Find where the given text appears and provide that cell's center as (X, Y) coordinate. 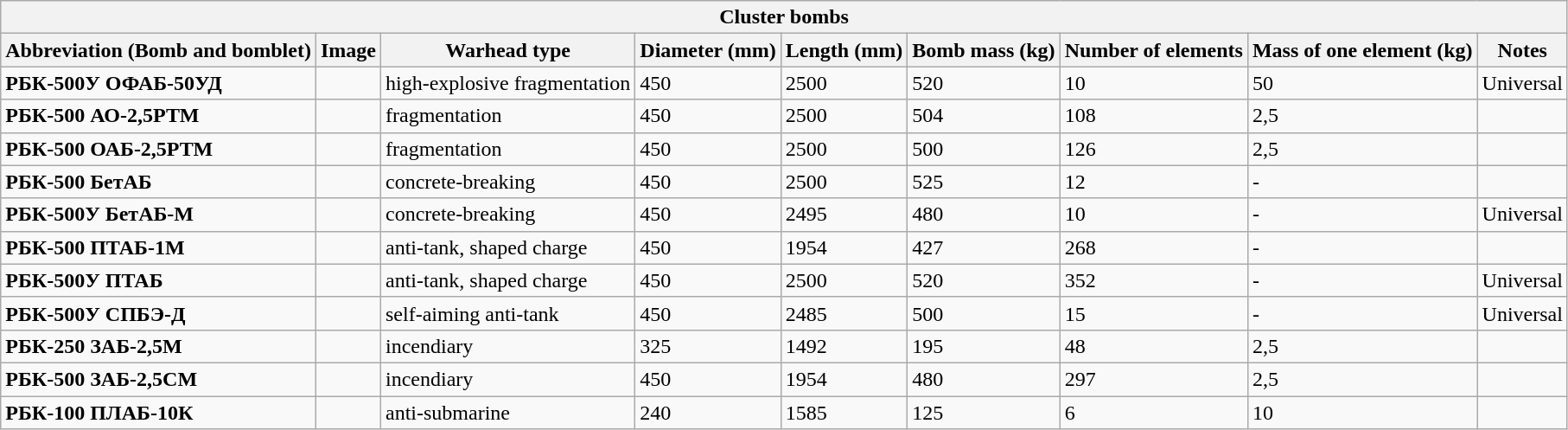
48 (1153, 346)
15 (1153, 313)
240 (709, 413)
anti-submarine (507, 413)
12 (1153, 182)
352 (1153, 280)
Warhead type (507, 50)
125 (984, 413)
2485 (844, 313)
126 (1153, 149)
РБК-500 ОАБ-2,5РТМ (159, 149)
1492 (844, 346)
195 (984, 346)
Length (mm) (844, 50)
Notes (1522, 50)
Cluster bombs (785, 17)
427 (984, 247)
6 (1153, 413)
РБК-100 ПЛАБ-10К (159, 413)
108 (1153, 116)
РБК-250 ЗАБ-2,5М (159, 346)
РБК-500 БетАБ (159, 182)
РБК-500У СПБЭ-Д (159, 313)
РБК-500 АО-2,5РТМ (159, 116)
297 (1153, 379)
Bomb mass (kg) (984, 50)
self-aiming anti-tank (507, 313)
504 (984, 116)
50 (1362, 83)
268 (1153, 247)
РБК-500 ПТАБ-1М (159, 247)
РБК-500У БетАБ-М (159, 215)
Number of elements (1153, 50)
325 (709, 346)
РБК-500У ПТАБ (159, 280)
Diameter (mm) (709, 50)
РБК-500 ЗАБ-2,5СМ (159, 379)
Mass of one element (kg) (1362, 50)
2495 (844, 215)
Image (347, 50)
РБК-500У ОФАБ-50УД (159, 83)
Abbreviation (Bomb and bomblet) (159, 50)
525 (984, 182)
1585 (844, 413)
high-explosive fragmentation (507, 83)
